Determine the [x, y] coordinate at the center of the cell enclosing the given text.  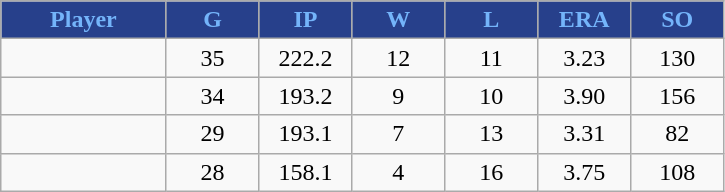
3.90 [584, 96]
ERA [584, 20]
3.31 [584, 134]
193.2 [306, 96]
11 [492, 58]
156 [678, 96]
9 [398, 96]
SO [678, 20]
L [492, 20]
28 [212, 172]
3.75 [584, 172]
7 [398, 134]
16 [492, 172]
4 [398, 172]
108 [678, 172]
35 [212, 58]
13 [492, 134]
W [398, 20]
10 [492, 96]
3.23 [584, 58]
82 [678, 134]
12 [398, 58]
29 [212, 134]
193.1 [306, 134]
IP [306, 20]
G [212, 20]
Player [84, 20]
222.2 [306, 58]
130 [678, 58]
34 [212, 96]
158.1 [306, 172]
